For the text-containing cell, return its midpoint in [x, y] coordinate format. 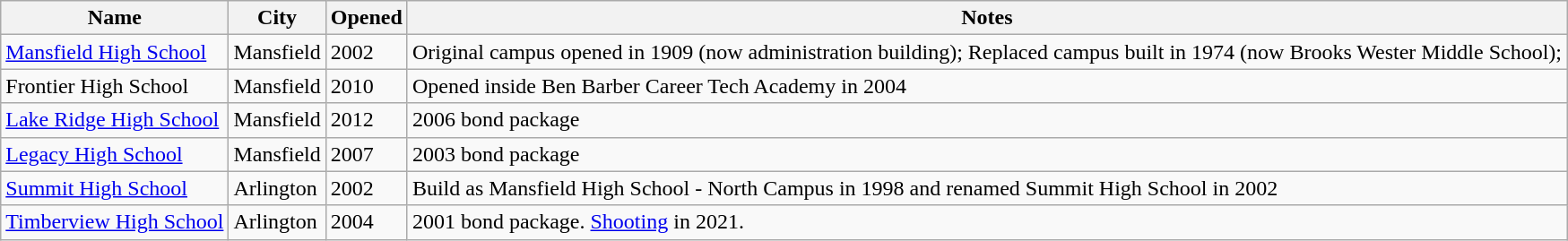
2010 [366, 86]
2001 bond package. Shooting in 2021. [986, 222]
2012 [366, 120]
Frontier High School [115, 86]
City [277, 18]
Notes [986, 18]
Original campus opened in 1909 (now administration building); Replaced campus built in 1974 (now Brooks Wester Middle School); [986, 52]
2006 bond package [986, 120]
2004 [366, 222]
Opened inside Ben Barber Career Tech Academy in 2004 [986, 86]
Opened [366, 18]
Legacy High School [115, 154]
Summit High School [115, 188]
Name [115, 18]
Build as Mansfield High School - North Campus in 1998 and renamed Summit High School in 2002 [986, 188]
2003 bond package [986, 154]
Timberview High School [115, 222]
Lake Ridge High School [115, 120]
2007 [366, 154]
Mansfield High School [115, 52]
